Locate the cell with the specified text and output its (x, y) center coordinate. 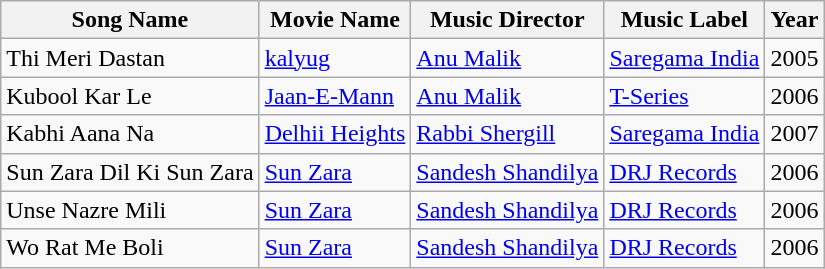
Thi Meri Dastan (130, 58)
Kubool Kar Le (130, 96)
Unse Nazre Mili (130, 210)
2005 (794, 58)
Movie Name (335, 20)
Music Director (508, 20)
T-Series (684, 96)
Kabhi Aana Na (130, 134)
Rabbi Shergill (508, 134)
Sun Zara Dil Ki Sun Zara (130, 172)
Wo Rat Me Boli (130, 248)
2007 (794, 134)
Year (794, 20)
Music Label (684, 20)
kalyug (335, 58)
Jaan-E-Mann (335, 96)
Delhii Heights (335, 134)
Song Name (130, 20)
